Locate the cell with the specified text and output its [x, y] center coordinate. 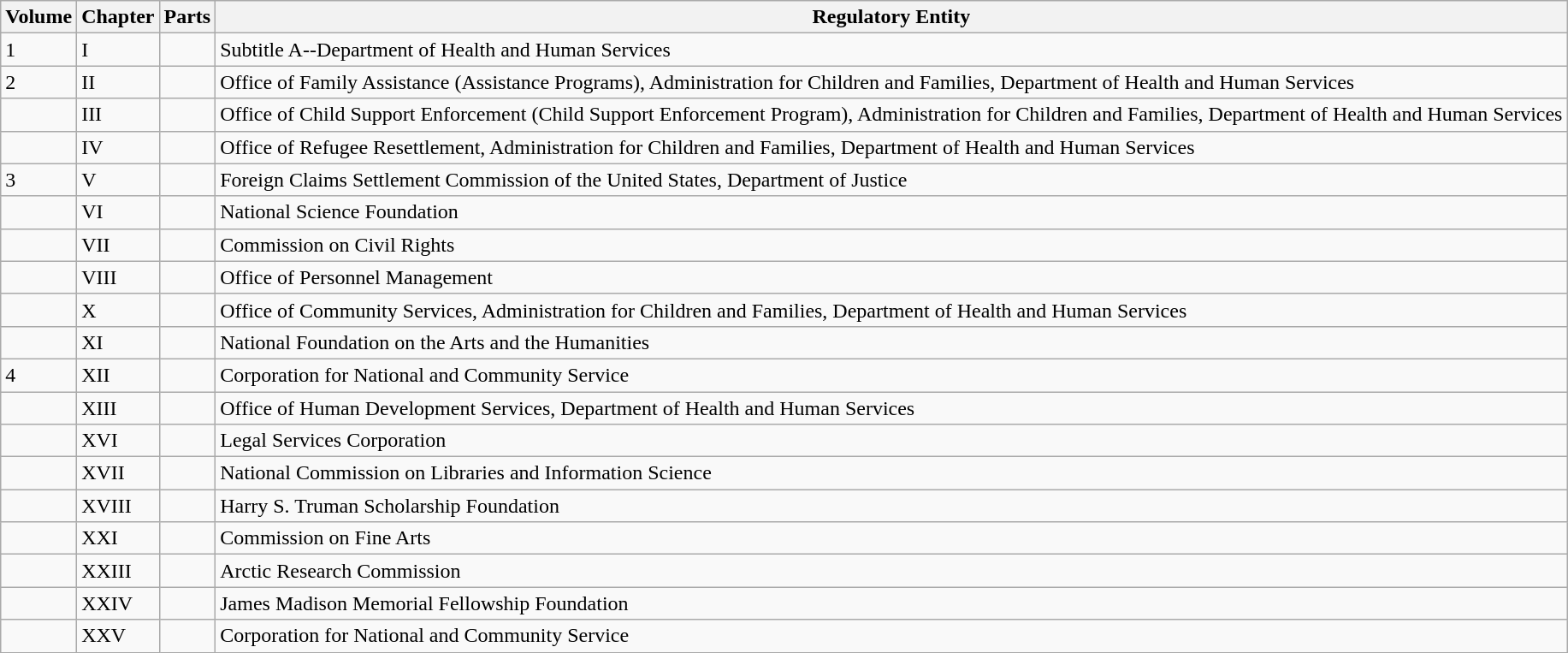
Office of Family Assistance (Assistance Programs), Administration for Children and Families, Department of Health and Human Services [891, 82]
Regulatory Entity [891, 17]
XXI [118, 538]
XXIV [118, 603]
II [118, 82]
V [118, 180]
Subtitle A--Department of Health and Human Services [891, 50]
Chapter [118, 17]
Office of Personnel Management [891, 277]
James Madison Memorial Fellowship Foundation [891, 603]
XXV [118, 636]
XVIII [118, 506]
XII [118, 375]
VII [118, 245]
Volume [39, 17]
Office of Human Development Services, Department of Health and Human Services [891, 408]
Commission on Civil Rights [891, 245]
XXIII [118, 571]
XI [118, 342]
Commission on Fine Arts [891, 538]
1 [39, 50]
Foreign Claims Settlement Commission of the United States, Department of Justice [891, 180]
I [118, 50]
Parts [187, 17]
National Commission on Libraries and Information Science [891, 473]
IV [118, 147]
VIII [118, 277]
National Science Foundation [891, 212]
XIII [118, 408]
Harry S. Truman Scholarship Foundation [891, 506]
XVII [118, 473]
Legal Services Corporation [891, 441]
3 [39, 180]
4 [39, 375]
Office of Refugee Resettlement, Administration for Children and Families, Department of Health and Human Services [891, 147]
Office of Community Services, Administration for Children and Families, Department of Health and Human Services [891, 310]
Arctic Research Commission [891, 571]
III [118, 115]
2 [39, 82]
XVI [118, 441]
X [118, 310]
National Foundation on the Arts and the Humanities [891, 342]
VI [118, 212]
